For the text-containing cell, return its midpoint in (x, y) coordinate format. 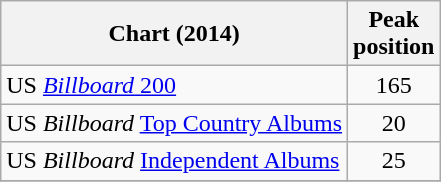
Peakposition (394, 34)
165 (394, 85)
US Billboard 200 (174, 85)
Chart (2014) (174, 34)
US Billboard Independent Albums (174, 161)
25 (394, 161)
US Billboard Top Country Albums (174, 123)
20 (394, 123)
